Output the (x, y) coordinate of the center of the cell containing the given text.  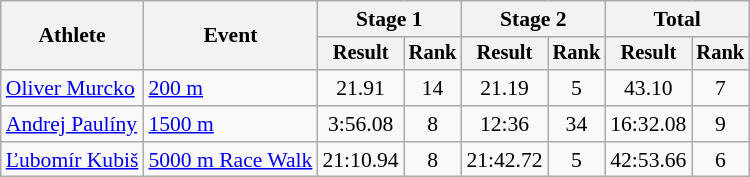
Stage 2 (533, 19)
Total (677, 19)
34 (577, 124)
5 (577, 88)
21.91 (360, 88)
43.10 (648, 88)
8 (433, 124)
Andrej Paulíny (72, 124)
12:36 (504, 124)
9 (721, 124)
Athlete (72, 36)
16:32.08 (648, 124)
3:56.08 (360, 124)
Oliver Murcko (72, 88)
Event (230, 36)
200 m (230, 88)
7 (721, 88)
21.19 (504, 88)
1500 m (230, 124)
Stage 1 (389, 19)
14 (433, 88)
